For the text-containing cell, return its midpoint in (X, Y) coordinate format. 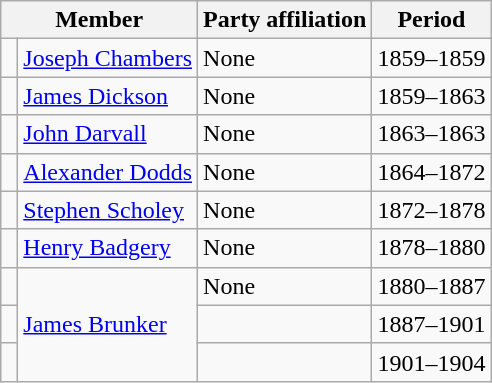
John Darvall (108, 134)
Alexander Dodds (108, 172)
James Dickson (108, 96)
Joseph Chambers (108, 58)
1878–1880 (432, 248)
1901–1904 (432, 362)
1887–1901 (432, 324)
Member (100, 20)
Henry Badgery (108, 248)
James Brunker (108, 324)
Party affiliation (285, 20)
1863–1863 (432, 134)
1859–1863 (432, 96)
1872–1878 (432, 210)
1859–1859 (432, 58)
1880–1887 (432, 286)
1864–1872 (432, 172)
Stephen Scholey (108, 210)
Period (432, 20)
